From the cell containing the given text, extract its center point as [x, y] coordinate. 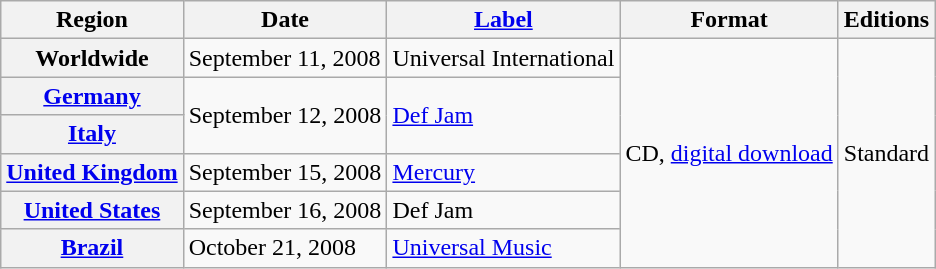
United States [92, 210]
September 12, 2008 [285, 115]
Region [92, 20]
Universal Music [504, 248]
Worldwide [92, 58]
September 16, 2008 [285, 210]
Editions [886, 20]
Brazil [92, 248]
Universal International [504, 58]
September 15, 2008 [285, 172]
Format [729, 20]
Italy [92, 134]
CD, digital download [729, 153]
Date [285, 20]
Germany [92, 96]
October 21, 2008 [285, 248]
Label [504, 20]
Mercury [504, 172]
Standard [886, 153]
United Kingdom [92, 172]
September 11, 2008 [285, 58]
